Find where the given text appears and provide that cell's center as (X, Y) coordinate. 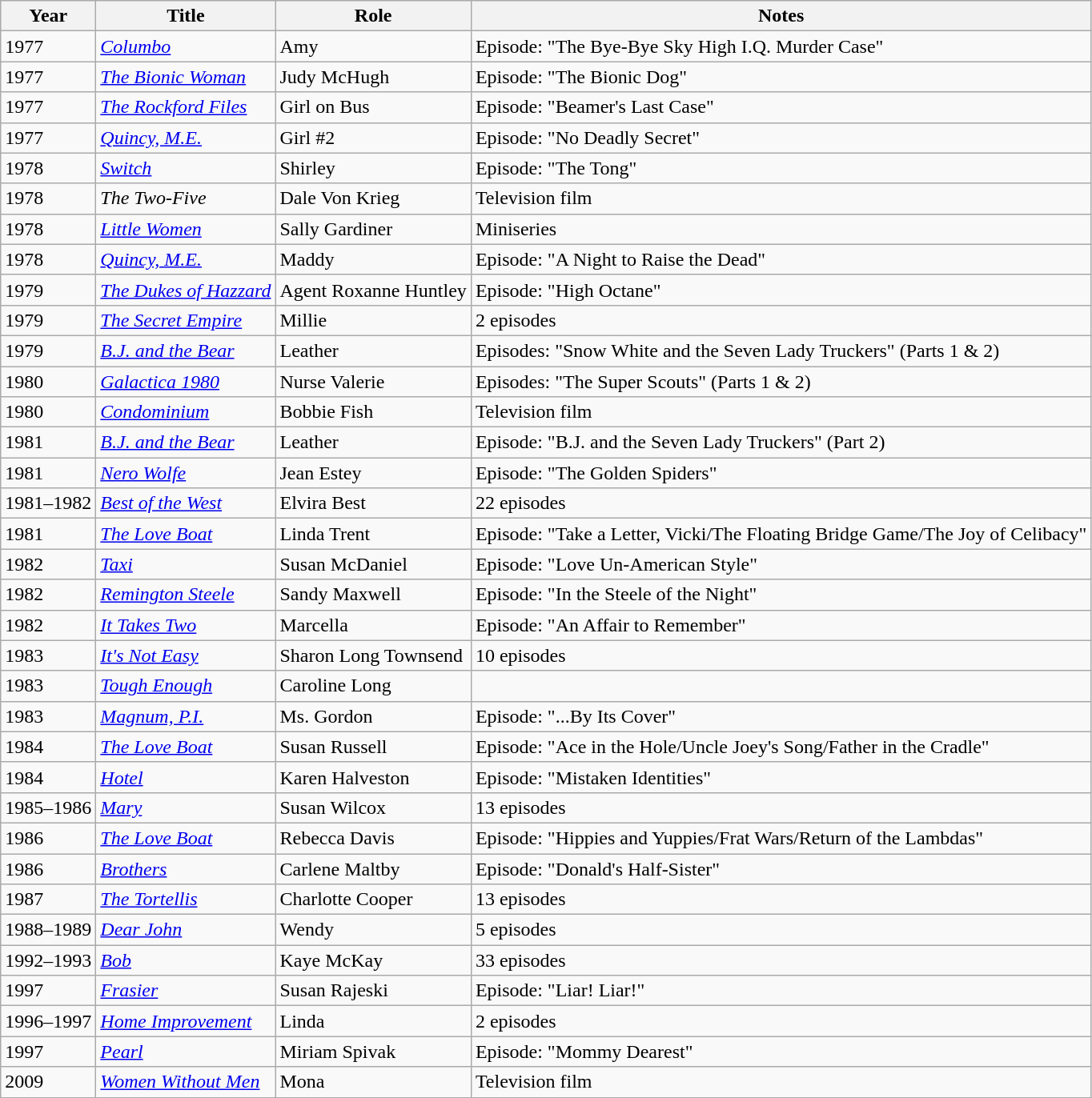
It Takes Two (186, 625)
Episode: "Mistaken Identities" (781, 777)
Episode: "The Tong" (781, 168)
Charlotte Cooper (373, 900)
1985–1986 (48, 807)
Episode: "Donald's Half-Sister" (781, 868)
Role (373, 16)
2009 (48, 1082)
Episode: "A Night to Raise the Dead" (781, 259)
10 episodes (781, 655)
Elvira Best (373, 503)
Wendy (373, 930)
Susan McDaniel (373, 564)
Episode: "The Golden Spiders" (781, 473)
Episode: "High Octane" (781, 290)
33 episodes (781, 960)
Maddy (373, 259)
Episode: "In the Steele of the Night" (781, 595)
Amy (373, 46)
Sharon Long Townsend (373, 655)
Episode: "The Bionic Dog" (781, 77)
Ms. Gordon (373, 716)
Episode: "Hippies and Yuppies/Frat Wars/Return of the Lambdas" (781, 838)
Girl on Bus (373, 107)
Pearl (186, 1052)
Episodes: "Snow White and the Seven Lady Truckers" (Parts 1 & 2) (781, 351)
Judy McHugh (373, 77)
Girl #2 (373, 138)
Switch (186, 168)
Episode: "The Bye-Bye Sky High I.Q. Murder Case" (781, 46)
Year (48, 16)
Susan Wilcox (373, 807)
Miniseries (781, 229)
1981–1982 (48, 503)
Taxi (186, 564)
Episode: "...By Its Cover" (781, 716)
Shirley (373, 168)
Dear John (186, 930)
Episode: "Ace in the Hole/Uncle Joey's Song/Father in the Cradle" (781, 747)
Dale Von Krieg (373, 198)
Columbo (186, 46)
Brothers (186, 868)
Little Women (186, 229)
Tough Enough (186, 686)
Bobbie Fish (373, 412)
The Dukes of Hazzard (186, 290)
Millie (373, 320)
Home Improvement (186, 1021)
Rebecca Davis (373, 838)
Mary (186, 807)
Magnum, P.I. (186, 716)
Title (186, 16)
Nero Wolfe (186, 473)
Marcella (373, 625)
22 episodes (781, 503)
Best of the West (186, 503)
Galactica 1980 (186, 382)
Mona (373, 1082)
Notes (781, 16)
Episode: "No Deadly Secret" (781, 138)
1987 (48, 900)
Sandy Maxwell (373, 595)
Susan Russell (373, 747)
Condominium (186, 412)
Linda (373, 1021)
Miriam Spivak (373, 1052)
Agent Roxanne Huntley (373, 290)
1992–1993 (48, 960)
Episode: "Love Un-American Style" (781, 564)
1988–1989 (48, 930)
Nurse Valerie (373, 382)
It's Not Easy (186, 655)
The Bionic Woman (186, 77)
Episode: "Beamer's Last Case" (781, 107)
Jean Estey (373, 473)
Episode: "Take a Letter, Vicki/The Floating Bridge Game/The Joy of Celibacy" (781, 534)
Women Without Men (186, 1082)
Susan Rajeski (373, 991)
Bob (186, 960)
The Tortellis (186, 900)
Linda Trent (373, 534)
Hotel (186, 777)
The Secret Empire (186, 320)
Episodes: "The Super Scouts" (Parts 1 & 2) (781, 382)
The Rockford Files (186, 107)
Caroline Long (373, 686)
1996–1997 (48, 1021)
Episode: "An Affair to Remember" (781, 625)
Carlene Maltby (373, 868)
Episode: "B.J. and the Seven Lady Truckers" (Part 2) (781, 443)
Remington Steele (186, 595)
Karen Halveston (373, 777)
The Two-Five (186, 198)
Kaye McKay (373, 960)
Episode: "Liar! Liar!" (781, 991)
Episode: "Mommy Dearest" (781, 1052)
5 episodes (781, 930)
Sally Gardiner (373, 229)
Frasier (186, 991)
